Search for the cell housing the specified text and yield its [X, Y] center coordinate. 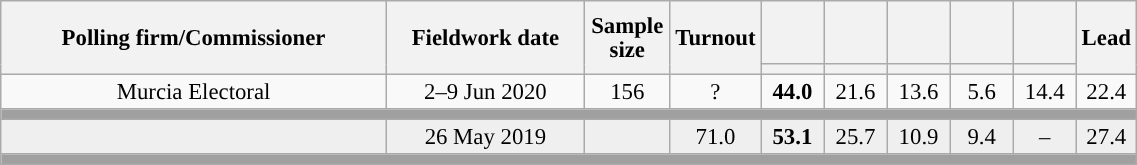
44.0 [792, 92]
53.1 [792, 138]
22.4 [1106, 92]
21.6 [856, 92]
26 May 2019 [485, 138]
Polling firm/Commissioner [194, 38]
Sample size [627, 38]
Turnout [716, 38]
27.4 [1106, 138]
9.4 [982, 138]
71.0 [716, 138]
156 [627, 92]
Fieldwork date [485, 38]
Murcia Electoral [194, 92]
10.9 [918, 138]
5.6 [982, 92]
14.4 [1044, 92]
2–9 Jun 2020 [485, 92]
– [1044, 138]
13.6 [918, 92]
Lead [1106, 38]
25.7 [856, 138]
? [716, 92]
